Scan for the cell matching the given text and deliver its (X, Y) coordinate at center. 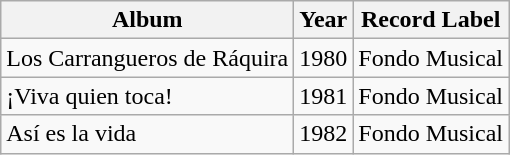
1981 (324, 96)
Album (148, 20)
Así es la vida (148, 134)
Los Carrangueros de Ráquira (148, 58)
1980 (324, 58)
Record Label (431, 20)
Year (324, 20)
1982 (324, 134)
¡Viva quien toca! (148, 96)
